From the cell containing the given text, extract its center point as (x, y) coordinate. 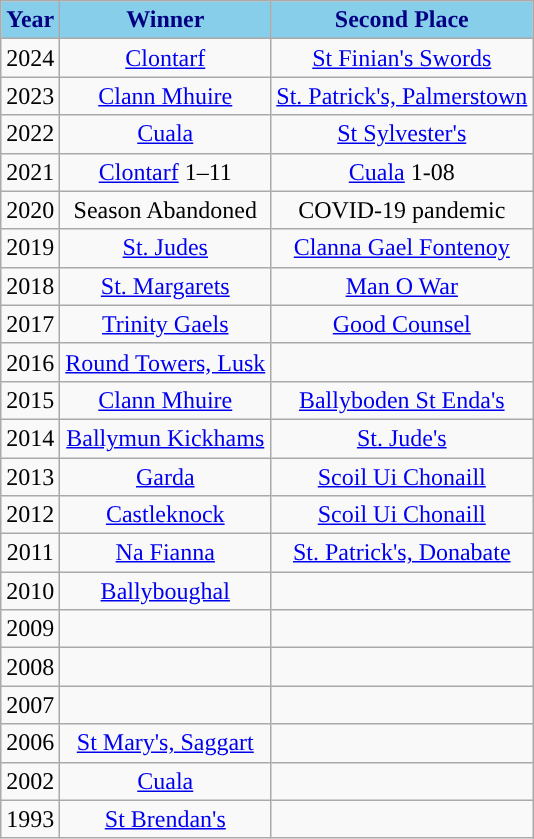
2022 (30, 134)
2020 (30, 210)
2007 (30, 705)
Round Towers, Lusk (166, 362)
Ballyboden St Enda's (402, 400)
Year (30, 20)
Man O War (402, 286)
Cuala 1-08 (402, 172)
2017 (30, 324)
2010 (30, 591)
Trinity Gaels (166, 324)
2024 (30, 58)
Season Abandoned (166, 210)
1993 (30, 819)
Na Fianna (166, 553)
St. Margarets (166, 286)
St. Patrick's, Donabate (402, 553)
St Sylvester's (402, 134)
Clanna Gael Fontenoy (402, 248)
St. Judes (166, 248)
2012 (30, 515)
2014 (30, 438)
2013 (30, 477)
Second Place (402, 20)
2009 (30, 629)
2006 (30, 743)
Good Counsel (402, 324)
Garda (166, 477)
St Finian's Swords (402, 58)
St. Patrick's, Palmerstown (402, 96)
2002 (30, 781)
Castleknock (166, 515)
Ballymun Kickhams (166, 438)
2023 (30, 96)
2015 (30, 400)
COVID-19 pandemic (402, 210)
Clontarf 1–11 (166, 172)
St Mary's, Saggart (166, 743)
Ballyboughal (166, 591)
2019 (30, 248)
2016 (30, 362)
Winner (166, 20)
2018 (30, 286)
Clontarf (166, 58)
2008 (30, 667)
2021 (30, 172)
St. Jude's (402, 438)
St Brendan's (166, 819)
2011 (30, 553)
